Find where the given text appears and provide that cell's center as (X, Y) coordinate. 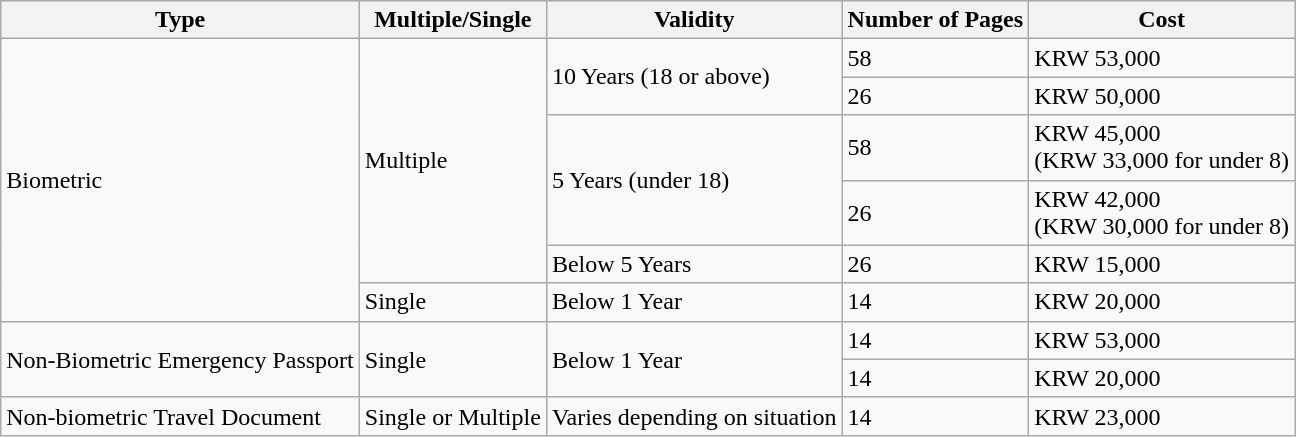
Non-biometric Travel Document (180, 416)
10 Years (18 or above) (694, 77)
KRW 45,000(KRW 33,000 for under 8) (1162, 148)
Varies depending on situation (694, 416)
KRW 15,000 (1162, 264)
KRW 23,000 (1162, 416)
Type (180, 20)
KRW 42,000(KRW 30,000 for under 8) (1162, 212)
Below 5 Years (694, 264)
Single or Multiple (452, 416)
KRW 50,000 (1162, 96)
Multiple/Single (452, 20)
Validity (694, 20)
5 Years (under 18) (694, 180)
Biometric (180, 180)
Multiple (452, 161)
Number of Pages (936, 20)
Cost (1162, 20)
Non-Biometric Emergency Passport (180, 359)
